Capture the cell that displays the provided text and extract its [x, y] central coordinate. 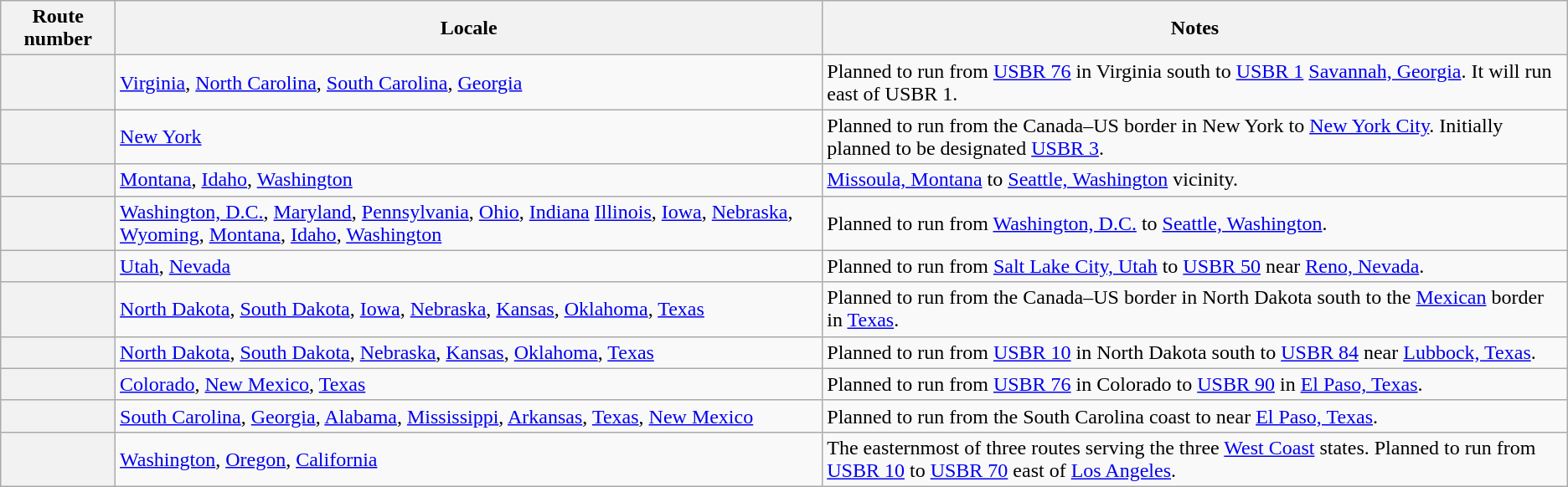
Planned to run from Salt Lake City, Utah to USBR 50 near Reno, Nevada. [1195, 266]
Route number [59, 28]
Washington, Oregon, California [469, 459]
North Dakota, South Dakota, Nebraska, Kansas, Oklahoma, Texas [469, 352]
Planned to run from the Canada–US border in New York to New York City. Initially planned to be designated USBR 3. [1195, 137]
Planned to run from USBR 76 in Virginia south to USBR 1 Savannah, Georgia. It will run east of USBR 1. [1195, 82]
Planned to run from the Canada–US border in North Dakota south to the Mexican border in Texas. [1195, 310]
New York [469, 137]
Planned to run from Washington, D.C. to Seattle, Washington. [1195, 223]
Colorado, New Mexico, Texas [469, 384]
Utah, Nevada [469, 266]
Notes [1195, 28]
Washington, D.C., Maryland, Pennsylvania, Ohio, Indiana Illinois, Iowa, Nebraska, Wyoming, Montana, Idaho, Washington [469, 223]
Virginia, North Carolina, South Carolina, Georgia [469, 82]
North Dakota, South Dakota, Iowa, Nebraska, Kansas, Oklahoma, Texas [469, 310]
Planned to run from USBR 10 in North Dakota south to USBR 84 near Lubbock, Texas. [1195, 352]
South Carolina, Georgia, Alabama, Mississippi, Arkansas, Texas, New Mexico [469, 416]
Montana, Idaho, Washington [469, 180]
Planned to run from the South Carolina coast to near El Paso, Texas. [1195, 416]
Planned to run from USBR 76 in Colorado to USBR 90 in El Paso, Texas. [1195, 384]
The easternmost of three routes serving the three West Coast states. Planned to run from USBR 10 to USBR 70 east of Los Angeles. [1195, 459]
Locale [469, 28]
Missoula, Montana to Seattle, Washington vicinity. [1195, 180]
